Locate the cell with the specified text and output its [X, Y] center coordinate. 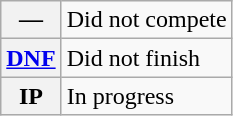
DNF [31, 58]
In progress [146, 96]
Did not finish [146, 58]
IP [31, 96]
Did not compete [146, 20]
— [31, 20]
